Return the (X, Y) coordinate for the center point of the cell that contains the specified text.  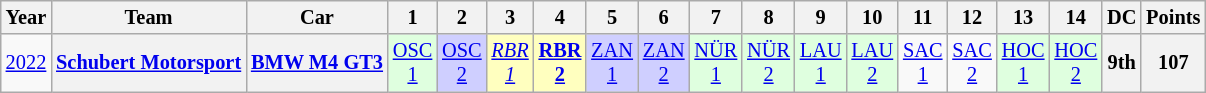
SAC2 (972, 63)
RBR1 (510, 63)
14 (1076, 17)
HOC2 (1076, 63)
BMW M4 GT3 (317, 63)
4 (560, 17)
ZAN2 (664, 63)
2022 (26, 63)
13 (1024, 17)
9 (821, 17)
LAU1 (821, 63)
NÜR2 (768, 63)
10 (872, 17)
HOC1 (1024, 63)
DC (1122, 17)
9th (1122, 63)
ZAN1 (612, 63)
12 (972, 17)
107 (1173, 63)
8 (768, 17)
NÜR1 (716, 63)
Schubert Motorsport (148, 63)
6 (664, 17)
5 (612, 17)
2 (462, 17)
11 (922, 17)
1 (412, 17)
7 (716, 17)
RBR2 (560, 63)
LAU2 (872, 63)
Team (148, 17)
3 (510, 17)
Year (26, 17)
Points (1173, 17)
OSC1 (412, 63)
Car (317, 17)
OSC2 (462, 63)
SAC1 (922, 63)
